Output the [x, y] coordinate of the center of the cell containing the given text.  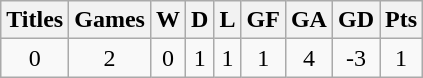
GD [356, 20]
GF [263, 20]
-3 [356, 58]
GA [308, 20]
2 [110, 58]
Titles [35, 20]
4 [308, 58]
W [168, 20]
L [228, 20]
Games [110, 20]
D [200, 20]
Pts [402, 20]
